From the cell containing the given text, extract its center point as [X, Y] coordinate. 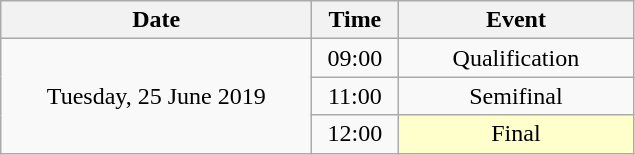
Final [516, 134]
12:00 [355, 134]
Time [355, 20]
Semifinal [516, 96]
09:00 [355, 58]
11:00 [355, 96]
Event [516, 20]
Tuesday, 25 June 2019 [156, 96]
Date [156, 20]
Qualification [516, 58]
